For the text-containing cell, return its midpoint in (x, y) coordinate format. 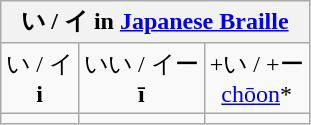
い / イ in Japanese Braille (155, 22)
いい / イー ī (141, 78)
+い / +ー chōon* (256, 78)
い / イ i (40, 78)
